From the cell containing the given text, extract its center point as (x, y) coordinate. 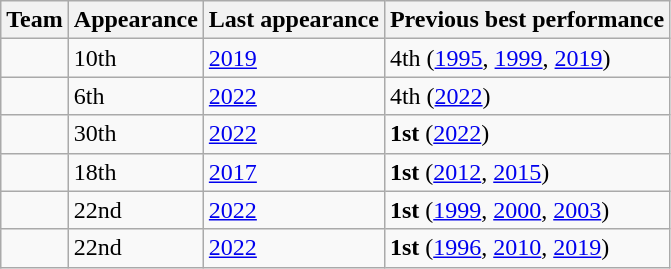
1st (1996, 2010, 2019) (526, 248)
Team (35, 20)
1st (1999, 2000, 2003) (526, 210)
Appearance (136, 20)
4th (2022) (526, 96)
6th (136, 96)
1st (2022) (526, 134)
18th (136, 172)
2017 (294, 172)
Last appearance (294, 20)
1st (2012, 2015) (526, 172)
Previous best performance (526, 20)
2019 (294, 58)
30th (136, 134)
10th (136, 58)
4th (1995, 1999, 2019) (526, 58)
